Pinpoint the cell where the given text exists, returning its (x, y) midpoint coordinate. 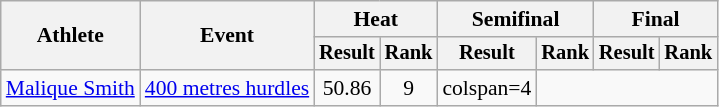
Semifinal (516, 19)
9 (409, 88)
Athlete (70, 36)
Heat (376, 19)
colspan=4 (486, 88)
Malique Smith (70, 88)
Final (656, 19)
Event (227, 36)
400 metres hurdles (227, 88)
50.86 (347, 88)
